Search for the cell housing the specified text and yield its (x, y) center coordinate. 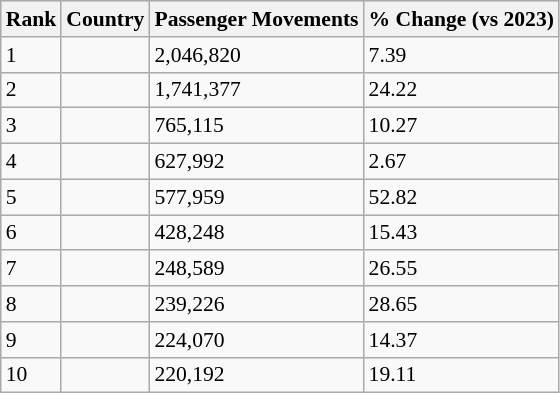
8 (32, 304)
52.82 (462, 197)
2,046,820 (256, 55)
7.39 (462, 55)
Rank (32, 19)
220,192 (256, 375)
6 (32, 233)
Country (105, 19)
7 (32, 269)
1,741,377 (256, 90)
Passenger Movements (256, 19)
2.67 (462, 162)
224,070 (256, 340)
239,226 (256, 304)
4 (32, 162)
24.22 (462, 90)
627,992 (256, 162)
1 (32, 55)
26.55 (462, 269)
19.11 (462, 375)
28.65 (462, 304)
% Change (vs 2023) (462, 19)
10.27 (462, 126)
10 (32, 375)
765,115 (256, 126)
3 (32, 126)
5 (32, 197)
14.37 (462, 340)
577,959 (256, 197)
15.43 (462, 233)
428,248 (256, 233)
248,589 (256, 269)
2 (32, 90)
9 (32, 340)
